Scan for the cell matching the given text and deliver its (X, Y) coordinate at center. 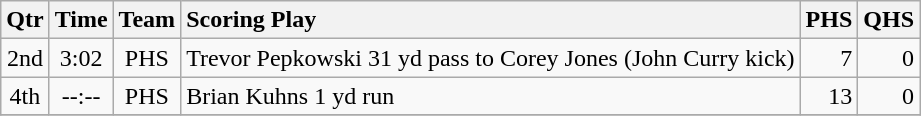
Time (81, 20)
Team (147, 20)
QHS (889, 20)
13 (829, 96)
Trevor Pepkowski 31 yd pass to Corey Jones (John Curry kick) (490, 58)
--:-- (81, 96)
Qtr (25, 20)
Brian Kuhns 1 yd run (490, 96)
3:02 (81, 58)
Scoring Play (490, 20)
7 (829, 58)
2nd (25, 58)
4th (25, 96)
